Capture the cell that displays the provided text and extract its [X, Y] central coordinate. 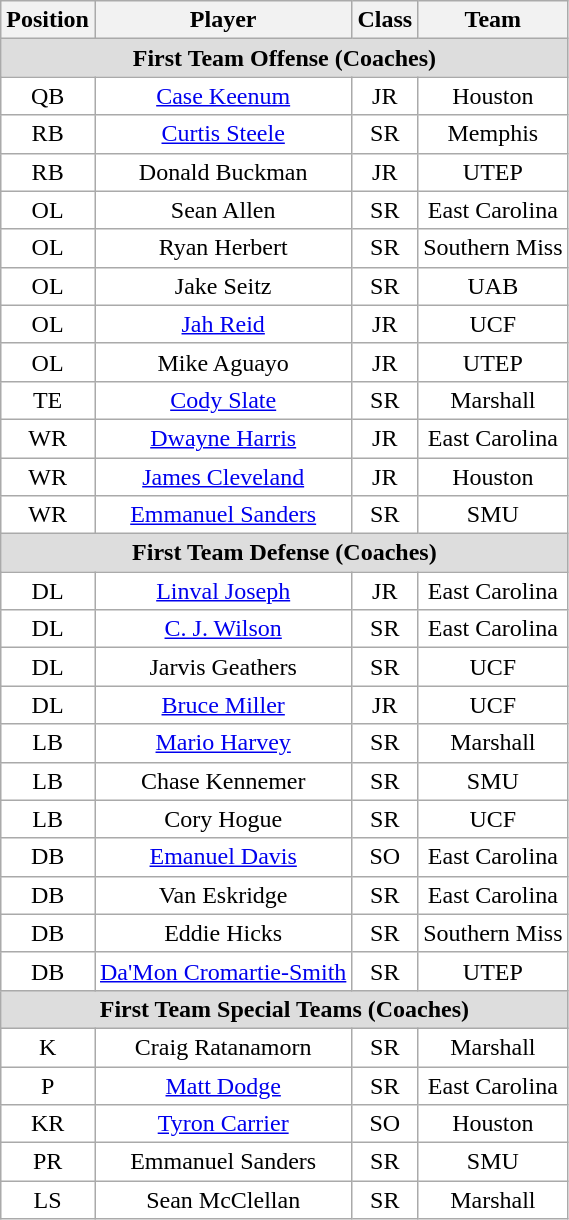
Case Keenum [222, 96]
Donald Buckman [222, 172]
QB [48, 96]
Cody Slate [222, 400]
K [48, 1047]
Emanuel Davis [222, 857]
Matt Dodge [222, 1085]
Linval Joseph [222, 591]
Player [222, 20]
Sean McClellan [222, 1200]
Cory Hogue [222, 819]
TE [48, 400]
PR [48, 1162]
Van Eskridge [222, 895]
Dwayne Harris [222, 438]
James Cleveland [222, 477]
LS [48, 1200]
UAB [493, 286]
Class [385, 20]
Curtis Steele [222, 134]
First Team Special Teams (Coaches) [284, 1009]
Tyron Carrier [222, 1124]
C. J. Wilson [222, 629]
Bruce Miller [222, 705]
Eddie Hicks [222, 933]
First Team Offense (Coaches) [284, 58]
Mario Harvey [222, 743]
Jake Seitz [222, 286]
KR [48, 1124]
Chase Kennemer [222, 781]
Ryan Herbert [222, 248]
First Team Defense (Coaches) [284, 553]
Da'Mon Cromartie-Smith [222, 971]
Position [48, 20]
Jarvis Geathers [222, 667]
Sean Allen [222, 210]
Team [493, 20]
Memphis [493, 134]
P [48, 1085]
Mike Aguayo [222, 362]
Jah Reid [222, 324]
Craig Ratanamorn [222, 1047]
